Return the [x, y] coordinate for the center point of the cell that contains the specified text.  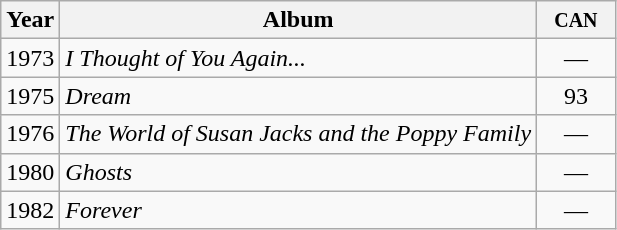
Dream [298, 96]
1973 [30, 58]
1980 [30, 172]
1976 [30, 134]
Forever [298, 210]
Year [30, 20]
1982 [30, 210]
I Thought of You Again... [298, 58]
93 [576, 96]
The World of Susan Jacks and the Poppy Family [298, 134]
CAN [576, 20]
Ghosts [298, 172]
Album [298, 20]
1975 [30, 96]
